Output the [x, y] coordinate of the center of the cell containing the given text.  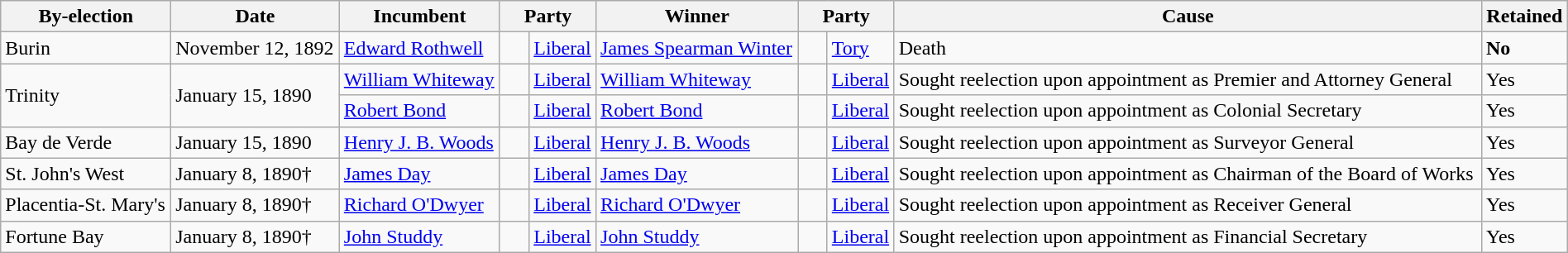
By-election [86, 17]
Death [1188, 48]
No [1524, 48]
James Spearman Winter [697, 48]
Edward Rothwell [419, 48]
November 12, 1892 [256, 48]
Fortune Bay [86, 236]
Sought reelection upon appointment as Colonial Secretary [1188, 111]
Sought reelection upon appointment as Premier and Attorney General [1188, 79]
Placentia-St. Mary's [86, 205]
St. John's West [86, 174]
Cause [1188, 17]
Winner [697, 17]
Sought reelection upon appointment as Chairman of the Board of Works [1188, 174]
Sought reelection upon appointment as Surveyor General [1188, 142]
Sought reelection upon appointment as Financial Secretary [1188, 236]
Sought reelection upon appointment as Receiver General [1188, 205]
Retained [1524, 17]
Tory [860, 48]
Bay de Verde [86, 142]
Incumbent [419, 17]
Trinity [86, 95]
Burin [86, 48]
Date [256, 17]
